Determine the [x, y] coordinate at the center of the cell enclosing the given text.  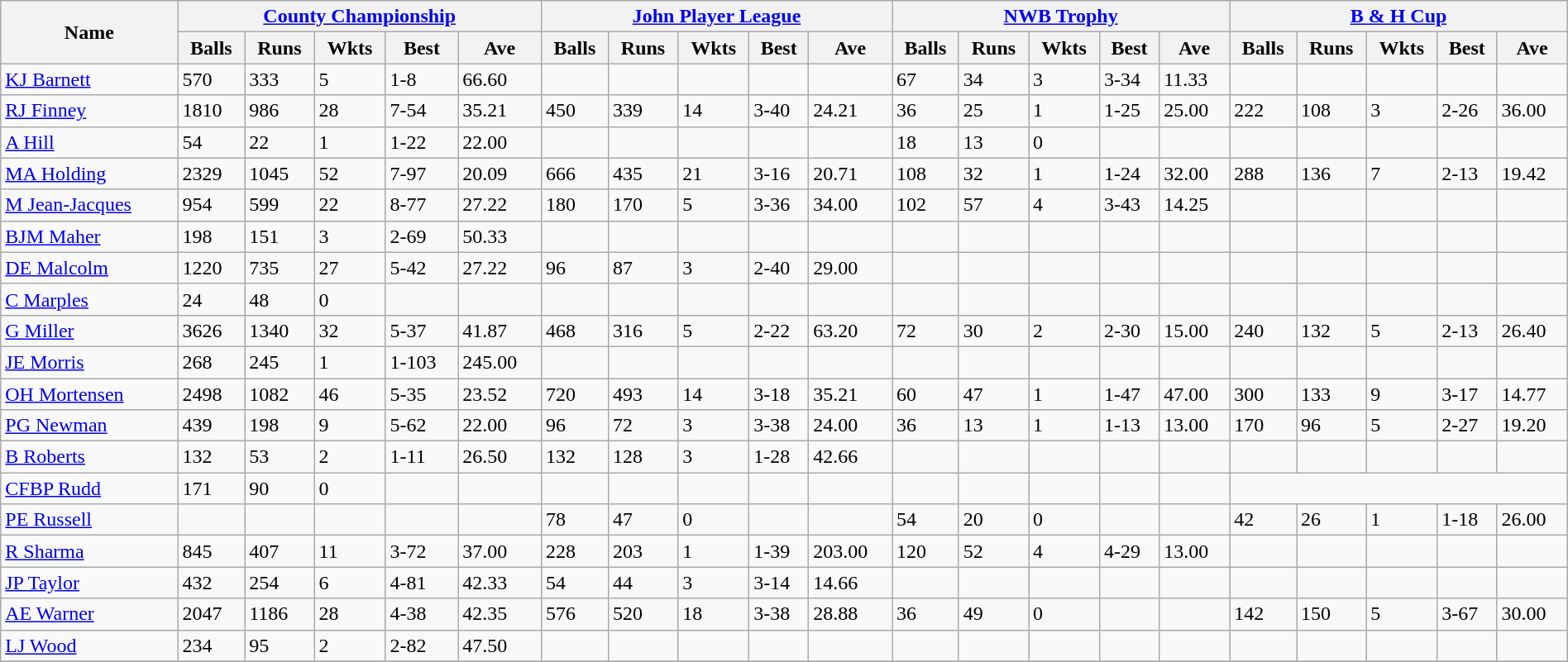
PE Russell [89, 520]
4-38 [422, 614]
2-69 [422, 236]
576 [576, 614]
29.00 [850, 268]
3-43 [1130, 205]
1186 [280, 614]
34 [993, 79]
27 [350, 268]
14.25 [1194, 205]
6 [350, 583]
1-39 [779, 551]
49 [993, 614]
42.33 [500, 583]
407 [280, 551]
1220 [212, 268]
37.00 [500, 551]
735 [280, 268]
87 [643, 268]
720 [576, 394]
1-28 [779, 457]
203 [643, 551]
26.40 [1532, 331]
67 [925, 79]
3-34 [1130, 79]
60 [925, 394]
John Player League [717, 17]
PG Newman [89, 426]
KJ Barnett [89, 79]
268 [212, 362]
120 [925, 551]
150 [1331, 614]
63.20 [850, 331]
46 [350, 394]
845 [212, 551]
142 [1264, 614]
5-42 [422, 268]
151 [280, 236]
435 [643, 174]
2329 [212, 174]
468 [576, 331]
316 [643, 331]
NWB Trophy [1060, 17]
B Roberts [89, 457]
2-22 [779, 331]
42.66 [850, 457]
1045 [280, 174]
1-25 [1130, 111]
3-36 [779, 205]
102 [925, 205]
JP Taylor [89, 583]
2-30 [1130, 331]
Name [89, 32]
15.00 [1194, 331]
19.42 [1532, 174]
7 [1402, 174]
34.00 [850, 205]
228 [576, 551]
M Jean-Jacques [89, 205]
28.88 [850, 614]
24 [212, 299]
5-62 [422, 426]
26.00 [1532, 520]
G Miller [89, 331]
3-14 [779, 583]
20.71 [850, 174]
24.00 [850, 426]
42.35 [500, 614]
MA Holding [89, 174]
R Sharma [89, 551]
20.09 [500, 174]
1-11 [422, 457]
3-17 [1467, 394]
90 [280, 488]
50.33 [500, 236]
5-35 [422, 394]
954 [212, 205]
OH Mortensen [89, 394]
B & H Cup [1399, 17]
570 [212, 79]
986 [280, 111]
C Marples [89, 299]
25.00 [1194, 111]
LJ Wood [89, 645]
57 [993, 205]
1-22 [422, 142]
234 [212, 645]
493 [643, 394]
47.00 [1194, 394]
333 [280, 79]
180 [576, 205]
171 [212, 488]
78 [576, 520]
48 [280, 299]
599 [280, 205]
66.60 [500, 79]
42 [1264, 520]
432 [212, 583]
5-37 [422, 331]
30 [993, 331]
203.00 [850, 551]
47.50 [500, 645]
2-27 [1467, 426]
2498 [212, 394]
26 [1331, 520]
7-97 [422, 174]
3-72 [422, 551]
245 [280, 362]
288 [1264, 174]
36.00 [1532, 111]
1340 [280, 331]
4-81 [422, 583]
30.00 [1532, 614]
1082 [280, 394]
1-18 [1467, 520]
300 [1264, 394]
44 [643, 583]
14.77 [1532, 394]
3626 [212, 331]
2-82 [422, 645]
133 [1331, 394]
3-67 [1467, 614]
County Championship [360, 17]
RJ Finney [89, 111]
3-40 [779, 111]
245.00 [500, 362]
3-18 [779, 394]
11 [350, 551]
1-24 [1130, 174]
20 [993, 520]
450 [576, 111]
19.20 [1532, 426]
8-77 [422, 205]
2-26 [1467, 111]
222 [1264, 111]
1810 [212, 111]
14.66 [850, 583]
A Hill [89, 142]
11.33 [1194, 79]
BJM Maher [89, 236]
339 [643, 111]
1-13 [1130, 426]
25 [993, 111]
21 [714, 174]
136 [1331, 174]
439 [212, 426]
32.00 [1194, 174]
1-47 [1130, 394]
26.50 [500, 457]
128 [643, 457]
41.87 [500, 331]
2047 [212, 614]
3-16 [779, 174]
JE Morris [89, 362]
AE Warner [89, 614]
254 [280, 583]
240 [1264, 331]
23.52 [500, 394]
DE Malcolm [89, 268]
4-29 [1130, 551]
520 [643, 614]
24.21 [850, 111]
7-54 [422, 111]
666 [576, 174]
CFBP Rudd [89, 488]
53 [280, 457]
1-103 [422, 362]
1-8 [422, 79]
2-40 [779, 268]
95 [280, 645]
